Search for the cell housing the specified text and yield its (x, y) center coordinate. 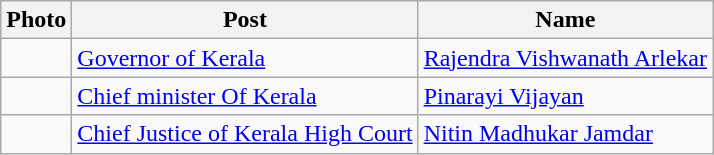
Photo (36, 20)
Name (565, 20)
Chief Justice of Kerala High Court (245, 134)
Governor of Kerala (245, 58)
Nitin Madhukar Jamdar (565, 134)
Pinarayi Vijayan (565, 96)
Rajendra Vishwanath Arlekar (565, 58)
Chief minister Of Kerala (245, 96)
Post (245, 20)
